Extract the (X, Y) coordinate from the center of the cell holding the provided text.  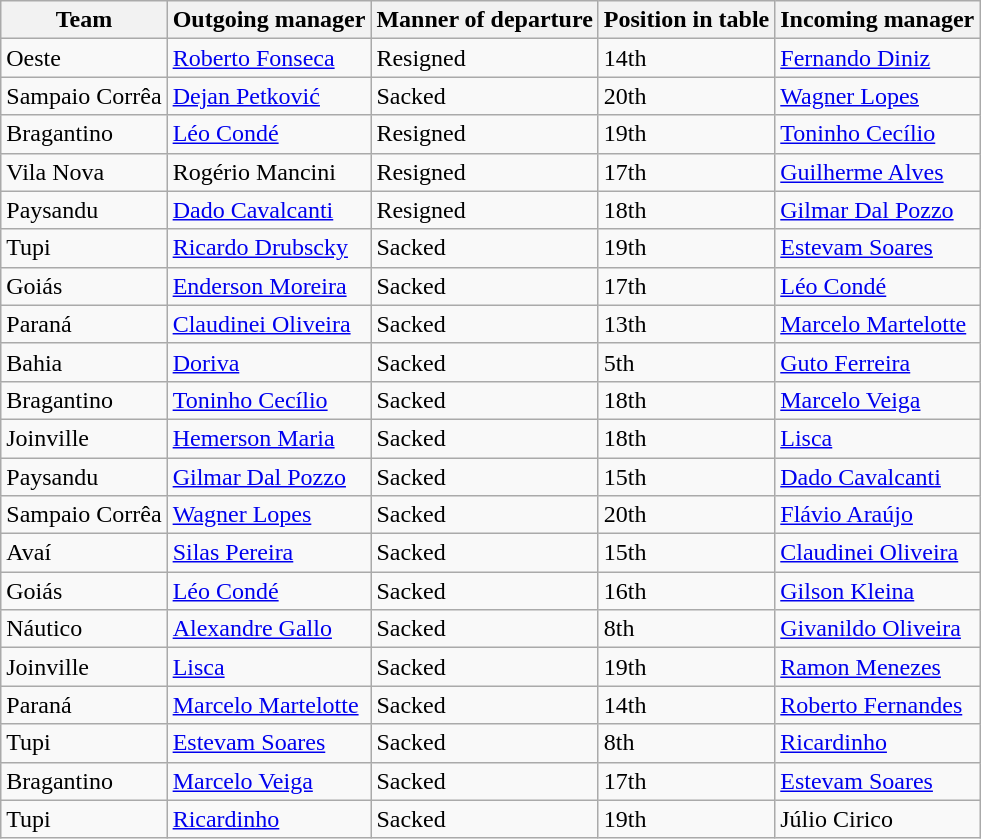
Oeste (84, 58)
Guto Ferreira (878, 362)
Silas Pereira (269, 553)
Guilherme Alves (878, 172)
Ricardo Drubscky (269, 248)
Dejan Petković (269, 96)
Gilson Kleina (878, 591)
Vila Nova (84, 172)
Manner of departure (484, 20)
Roberto Fernandes (878, 705)
Avaí (84, 553)
Outgoing manager (269, 20)
Hemerson Maria (269, 438)
Enderson Moreira (269, 286)
Ramon Menezes (878, 667)
Fernando Diniz (878, 58)
Position in table (686, 20)
Flávio Araújo (878, 515)
Náutico (84, 629)
Roberto Fonseca (269, 58)
Júlio Cirico (878, 819)
16th (686, 591)
Team (84, 20)
Bahia (84, 362)
Doriva (269, 362)
Rogério Mancini (269, 172)
Alexandre Gallo (269, 629)
Givanildo Oliveira (878, 629)
13th (686, 324)
Incoming manager (878, 20)
5th (686, 362)
